Pinpoint the cell where the given text exists, returning its (x, y) midpoint coordinate. 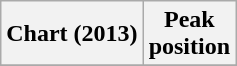
Peakposition (189, 34)
Chart (2013) (72, 34)
